From the cell containing the given text, extract its center point as [X, Y] coordinate. 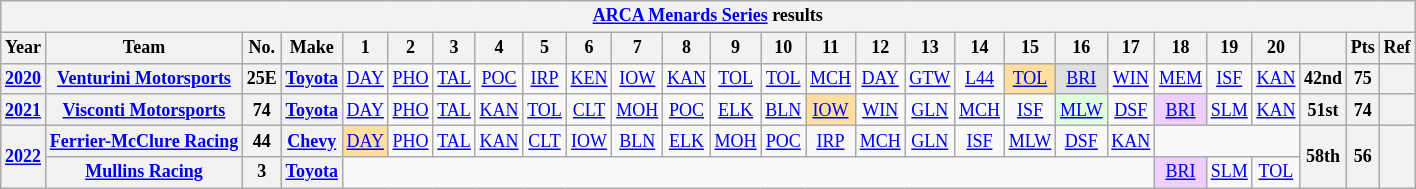
20 [1276, 48]
4 [499, 48]
MEM [1181, 78]
6 [589, 48]
17 [1131, 48]
Visconti Motorsports [144, 110]
11 [831, 48]
2020 [24, 78]
Team [144, 48]
ARCA Menards Series results [708, 16]
Make [312, 48]
51st [1324, 110]
Pts [1362, 48]
Mullins Racing [144, 172]
44 [262, 140]
10 [784, 48]
Ferrier-McClure Racing [144, 140]
7 [638, 48]
Chevy [312, 140]
42nd [1324, 78]
Ref [1397, 48]
13 [930, 48]
L44 [980, 78]
2 [410, 48]
14 [980, 48]
12 [880, 48]
Venturini Motorsports [144, 78]
56 [1362, 156]
19 [1229, 48]
KEN [589, 78]
Year [24, 48]
16 [1082, 48]
5 [544, 48]
9 [736, 48]
GTW [930, 78]
2021 [24, 110]
2022 [24, 156]
1 [365, 48]
15 [1030, 48]
25E [262, 78]
8 [687, 48]
58th [1324, 156]
75 [1362, 78]
18 [1181, 48]
No. [262, 48]
